Return the [X, Y] coordinate for the center point of the cell that contains the specified text.  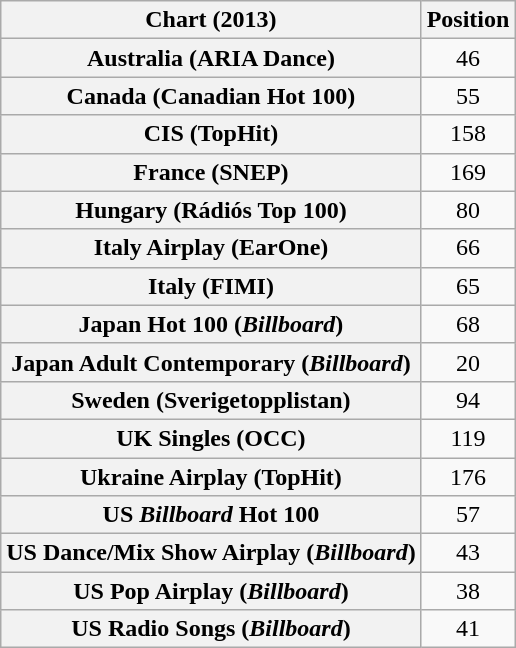
66 [468, 248]
41 [468, 629]
Italy (FIMI) [211, 286]
65 [468, 286]
UK Singles (OCC) [211, 438]
55 [468, 96]
80 [468, 210]
CIS (TopHit) [211, 134]
Italy Airplay (EarOne) [211, 248]
Ukraine Airplay (TopHit) [211, 477]
US Radio Songs (Billboard) [211, 629]
Australia (ARIA Dance) [211, 58]
Position [468, 20]
176 [468, 477]
Canada (Canadian Hot 100) [211, 96]
46 [468, 58]
57 [468, 515]
169 [468, 172]
Japan Hot 100 (Billboard) [211, 324]
Japan Adult Contemporary (Billboard) [211, 362]
US Pop Airplay (Billboard) [211, 591]
France (SNEP) [211, 172]
119 [468, 438]
38 [468, 591]
158 [468, 134]
43 [468, 553]
20 [468, 362]
Sweden (Sverigetopplistan) [211, 400]
94 [468, 400]
Chart (2013) [211, 20]
US Dance/Mix Show Airplay (Billboard) [211, 553]
Hungary (Rádiós Top 100) [211, 210]
US Billboard Hot 100 [211, 515]
68 [468, 324]
